Scan for the cell matching the given text and deliver its [X, Y] coordinate at center. 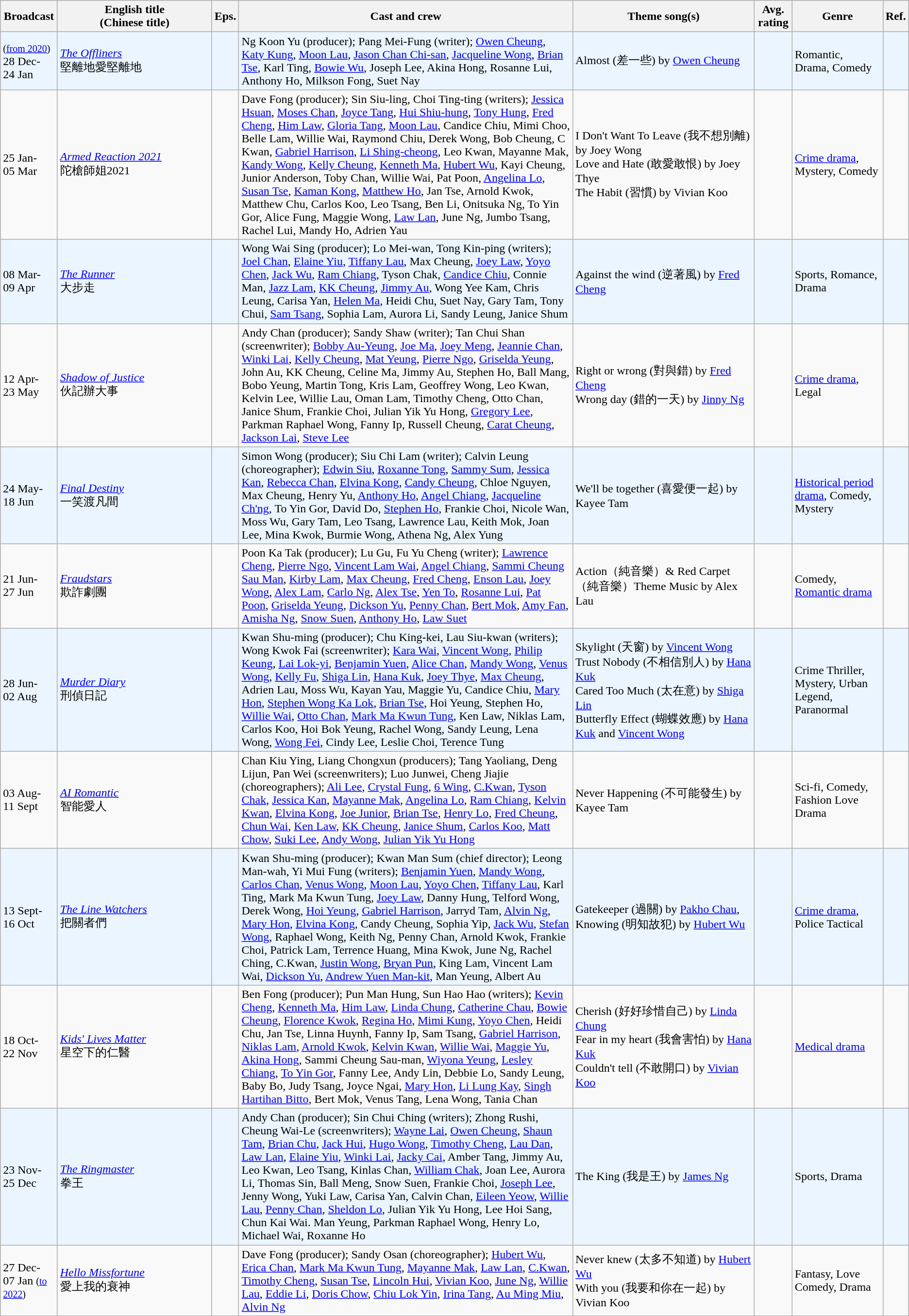
Sci-fi, Comedy, Fashion Love Drama [837, 800]
Crime drama, Mystery, Comedy [837, 165]
13 Sept-16 Oct [29, 917]
Avg. rating [774, 17]
Hello Missfortune 愛上我的衰神 [135, 1281]
AI Romantic 智能愛人 [135, 800]
The Line Watchers 把關者們 [135, 917]
Theme song(s) [663, 17]
Historical period drama, Comedy, Mystery [837, 495]
25 Jan-05 Mar [29, 165]
The King (我是王) by James Ng [663, 1176]
Against the wind (逆著風) by Fred Cheng [663, 282]
Final Destiny 一笑渡凡間 [135, 495]
Sports, Drama [837, 1176]
23 Nov-25 Dec [29, 1176]
24 May-18 Jun [29, 495]
Comedy, Romantic drama [837, 586]
Kids' Lives Matter 星空下的仁醫 [135, 1046]
We'll be together (喜愛便一起) by Kayee Tam [663, 495]
Crime Thriller, Mystery, Urban Legend, Paranormal [837, 690]
Almost (差一些) by Owen Cheung [663, 61]
The Runner 大步走 [135, 282]
Cherish (好好珍惜自己) by Linda ChungFear in my heart (我會害怕) by Hana KukCouldn't tell (不敢開口) by Vivian Koo [663, 1046]
Right or wrong (對與錯) by Fred ChengWrong day (錯的一天) by Jinny Ng [663, 385]
28 Jun-02 Aug [29, 690]
Action（純音樂）& Red Carpet（純音樂）Theme Music by Alex Lau [663, 586]
08 Mar-09 Apr [29, 282]
Fantasy, Love Comedy, Drama [837, 1281]
Skylight (天窗) by Vincent WongTrust Nobody (不相信別人) by Hana KukCared Too Much (太在意) by Shiga LinButterfly Effect (蝴蝶效應) by Hana Kuk and Vincent Wong [663, 690]
Armed Reaction 2021 陀槍師姐2021 [135, 165]
(from 2020) 28 Dec-24 Jan [29, 61]
Fraudstars 欺詐劇團 [135, 586]
Gatekeeper (過關) by Pakho Chau, Knowing (明知故犯) by Hubert Wu [663, 917]
Sports, Romance, Drama [837, 282]
Crime drama, Legal [837, 385]
21 Jun-27 Jun [29, 586]
Medical drama [837, 1046]
Never knew (太多不知道) by Hubert WuWith you (我要和你在一起) by Vivian Koo [663, 1281]
Murder Diary 刑偵日記 [135, 690]
Genre [837, 17]
The Ringmaster 拳王 [135, 1176]
12 Apr-23 May [29, 385]
I Don't Want To Leave (我不想別離) by Joey WongLove and Hate (敢愛敢恨) by Joey ThyeThe Habit (習慣) by Vivian Koo [663, 165]
Ref. [895, 17]
Crime drama, Police Tactical [837, 917]
Eps. [225, 17]
27 Dec-07 Jan (to 2022) [29, 1281]
Never Happening (不可能發生) by Kayee Tam [663, 800]
English title (Chinese title) [135, 17]
Shadow of Justice 伙記辦大事 [135, 385]
The Offliners 堅離地愛堅離地 [135, 61]
18 Oct-22 Nov [29, 1046]
Cast and crew [406, 17]
03 Aug-11 Sept [29, 800]
Romantic, Drama, Comedy [837, 61]
Broadcast [29, 17]
